For the text-containing cell, return its midpoint in [X, Y] coordinate format. 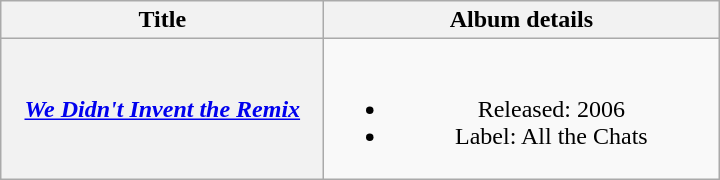
Title [162, 20]
Released: 2006Label: All the Chats [522, 109]
We Didn't Invent the Remix [162, 109]
Album details [522, 20]
